Pinpoint the cell where the given text exists, returning its (X, Y) midpoint coordinate. 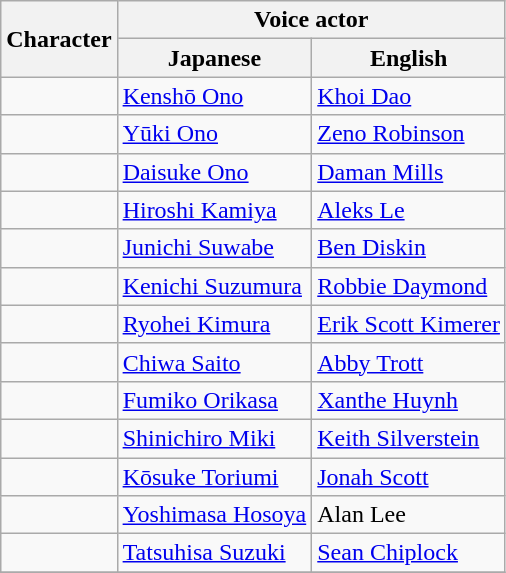
Xanthe Huynh (409, 400)
Alan Lee (409, 515)
Daisuke Ono (214, 172)
Ryohei Kimura (214, 324)
Shinichiro Miki (214, 438)
Character (59, 39)
Abby Trott (409, 362)
Tatsuhisa Suzuki (214, 553)
Japanese (214, 58)
Kōsuke Toriumi (214, 477)
Hiroshi Kamiya (214, 210)
Keith Silverstein (409, 438)
Jonah Scott (409, 477)
Yoshimasa Hosoya (214, 515)
Aleks Le (409, 210)
Kenichi Suzumura (214, 286)
Voice actor (311, 20)
Robbie Daymond (409, 286)
Ben Diskin (409, 248)
English (409, 58)
Fumiko Orikasa (214, 400)
Yūki Ono (214, 134)
Kenshō Ono (214, 96)
Khoi Dao (409, 96)
Zeno Robinson (409, 134)
Chiwa Saito (214, 362)
Junichi Suwabe (214, 248)
Erik Scott Kimerer (409, 324)
Sean Chiplock (409, 553)
Daman Mills (409, 172)
